Search for the cell housing the specified text and yield its (x, y) center coordinate. 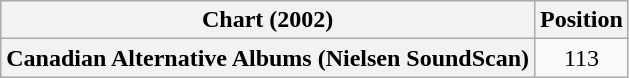
Position (582, 20)
Chart (2002) (268, 20)
Canadian Alternative Albums (Nielsen SoundScan) (268, 58)
113 (582, 58)
